Locate the cell with the specified text and output its (X, Y) center coordinate. 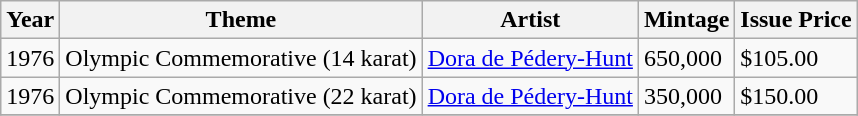
350,000 (686, 96)
Olympic Commemorative (22 karat) (241, 96)
Year (30, 20)
650,000 (686, 58)
Mintage (686, 20)
Issue Price (796, 20)
$150.00 (796, 96)
Olympic Commemorative (14 karat) (241, 58)
Theme (241, 20)
Artist (530, 20)
$105.00 (796, 58)
